Search for the cell housing the specified text and yield its (X, Y) center coordinate. 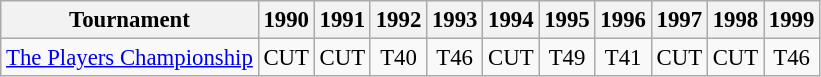
Tournament (130, 20)
The Players Championship (130, 58)
1994 (511, 20)
1991 (342, 20)
T41 (623, 58)
1999 (792, 20)
1998 (735, 20)
1995 (567, 20)
1993 (455, 20)
T40 (398, 58)
1996 (623, 20)
1990 (286, 20)
1997 (679, 20)
T49 (567, 58)
1992 (398, 20)
